For the text-containing cell, return its midpoint in (x, y) coordinate format. 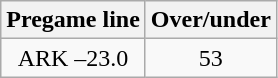
ARK –23.0 (74, 58)
Over/under (210, 20)
Pregame line (74, 20)
53 (210, 58)
